Search for the cell housing the specified text and yield its [X, Y] center coordinate. 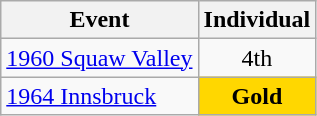
4th [257, 58]
Gold [257, 96]
1964 Innsbruck [100, 96]
1960 Squaw Valley [100, 58]
Individual [257, 20]
Event [100, 20]
